Determine the (X, Y) coordinate at the center of the cell enclosing the given text.  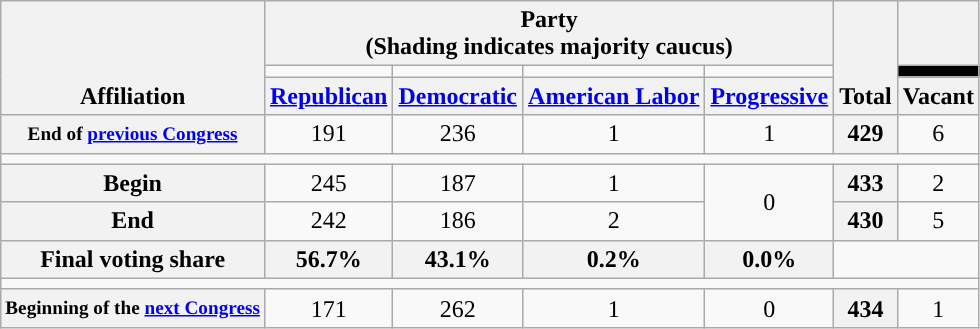
6 (938, 134)
429 (866, 134)
Final voting share (133, 259)
Affiliation (133, 58)
End (133, 221)
171 (328, 308)
American Labor (614, 96)
433 (866, 183)
187 (458, 183)
Total (866, 58)
Beginning of the next Congress (133, 308)
56.7% (328, 259)
0.0% (770, 259)
Democratic (458, 96)
5 (938, 221)
0.2% (614, 259)
Vacant (938, 96)
236 (458, 134)
245 (328, 183)
242 (328, 221)
Republican (328, 96)
Party (Shading indicates majority caucus) (548, 34)
186 (458, 221)
Progressive (770, 96)
End of previous Congress (133, 134)
262 (458, 308)
Begin (133, 183)
191 (328, 134)
434 (866, 308)
43.1% (458, 259)
430 (866, 221)
